Return the (x, y) coordinate for the center point of the cell that contains the specified text.  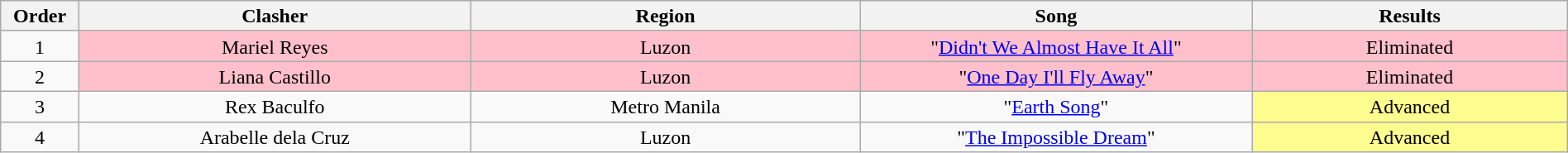
Metro Manila (665, 106)
Order (40, 17)
Rex Baculfo (275, 106)
Results (1409, 17)
"One Day I'll Fly Away" (1056, 76)
Mariel Reyes (275, 46)
"The Impossible Dream" (1056, 137)
Song (1056, 17)
"Didn't We Almost Have It All" (1056, 46)
Liana Castillo (275, 76)
"Earth Song" (1056, 106)
Region (665, 17)
1 (40, 46)
Arabelle dela Cruz (275, 137)
Clasher (275, 17)
3 (40, 106)
4 (40, 137)
2 (40, 76)
